From the cell containing the given text, extract its center point as [x, y] coordinate. 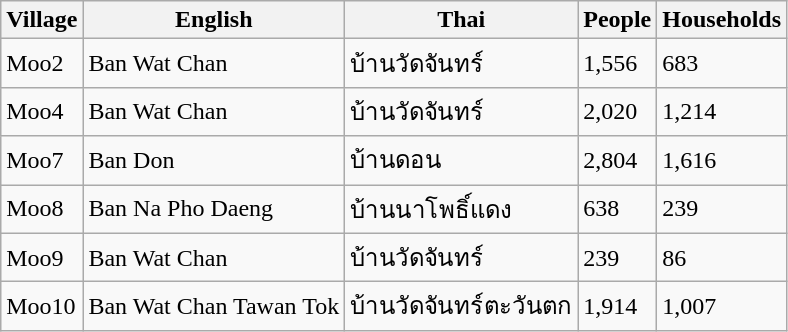
683 [722, 64]
บ้านนาโพธิ์แดง [462, 208]
2,804 [618, 160]
Moo10 [42, 306]
638 [618, 208]
Ban Wat Chan Tawan Tok [214, 306]
Moo8 [42, 208]
Moo2 [42, 64]
บ้านวัดจันทร์ตะวันตก [462, 306]
Moo7 [42, 160]
1,616 [722, 160]
1,007 [722, 306]
Moo9 [42, 258]
Moo4 [42, 112]
Thai [462, 20]
1,556 [618, 64]
Village [42, 20]
1,914 [618, 306]
Households [722, 20]
1,214 [722, 112]
2,020 [618, 112]
Ban Don [214, 160]
Ban Na Pho Daeng [214, 208]
บ้านดอน [462, 160]
People [618, 20]
86 [722, 258]
English [214, 20]
